From the cell containing the given text, extract its center point as [x, y] coordinate. 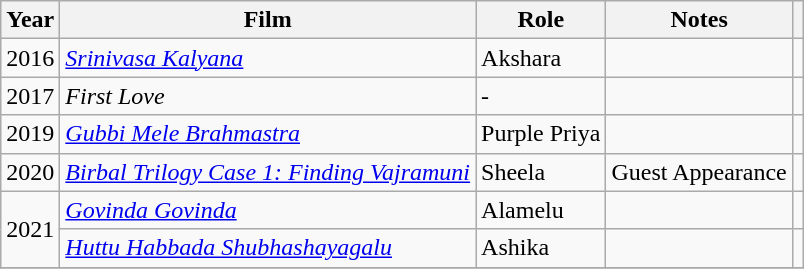
2021 [30, 229]
Sheela [541, 172]
2019 [30, 134]
Notes [699, 20]
Purple Priya [541, 134]
2020 [30, 172]
Guest Appearance [699, 172]
Film [268, 20]
Akshara [541, 58]
2017 [30, 96]
Alamelu [541, 210]
Role [541, 20]
Gubbi Mele Brahmastra [268, 134]
Govinda Govinda [268, 210]
- [541, 96]
2016 [30, 58]
Huttu Habbada Shubhashayagalu [268, 248]
First Love [268, 96]
Ashika [541, 248]
Year [30, 20]
Birbal Trilogy Case 1: Finding Vajramuni [268, 172]
Srinivasa Kalyana [268, 58]
